Pinpoint the cell where the given text exists, returning its (x, y) midpoint coordinate. 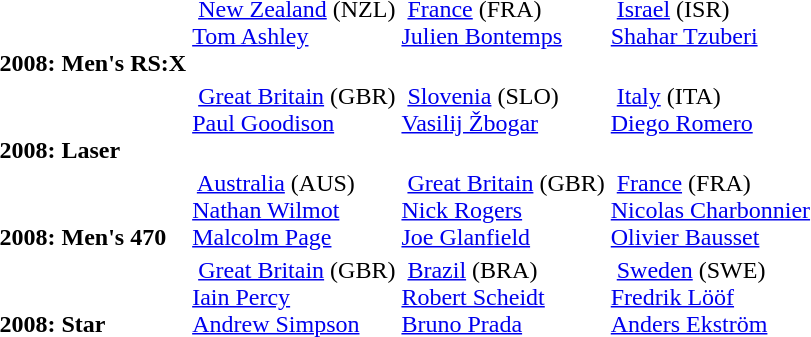
Great Britain (GBR)Nick RogersJoe Glanfield (503, 210)
Italy (ITA)Diego Romero (710, 123)
France (FRA)Nicolas CharbonnierOlivier Bausset (710, 210)
Slovenia (SLO)Vasilij Žbogar (503, 123)
Australia (AUS)Nathan WilmotMalcolm Page (294, 210)
Great Britain (GBR)Paul Goodison (294, 123)
